Detect which cell encompasses the target text, then output its (x, y) center coordinate. 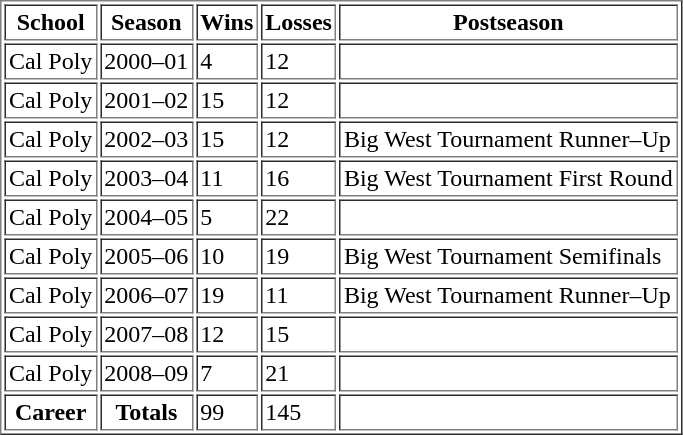
2004–05 (146, 218)
2007–08 (146, 334)
7 (227, 374)
16 (299, 178)
Big West Tournament Semifinals (508, 256)
22 (299, 218)
2002–03 (146, 140)
10 (227, 256)
99 (227, 412)
Career (50, 412)
5 (227, 218)
145 (299, 412)
Season (146, 22)
2006–07 (146, 296)
2008–09 (146, 374)
School (50, 22)
Big West Tournament First Round (508, 178)
2000–01 (146, 62)
21 (299, 374)
Wins (227, 22)
2003–04 (146, 178)
2001–02 (146, 100)
Postseason (508, 22)
Totals (146, 412)
4 (227, 62)
Losses (299, 22)
2005–06 (146, 256)
